Determine the [X, Y] coordinate at the center of the cell enclosing the given text.  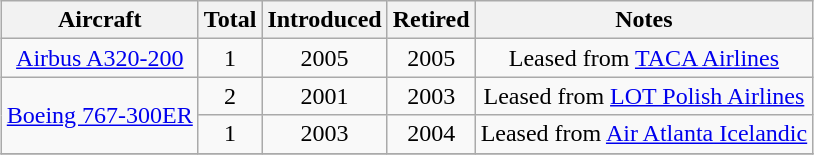
Airbus A320-200 [100, 58]
2 [230, 96]
2001 [324, 96]
2004 [431, 134]
Total [230, 20]
Aircraft [100, 20]
Introduced [324, 20]
Retired [431, 20]
Notes [644, 20]
Leased from Air Atlanta Icelandic [644, 134]
Boeing 767-300ER [100, 115]
Leased from TACA Airlines [644, 58]
Leased from LOT Polish Airlines [644, 96]
